Detect which cell encompasses the target text, then output its (X, Y) center coordinate. 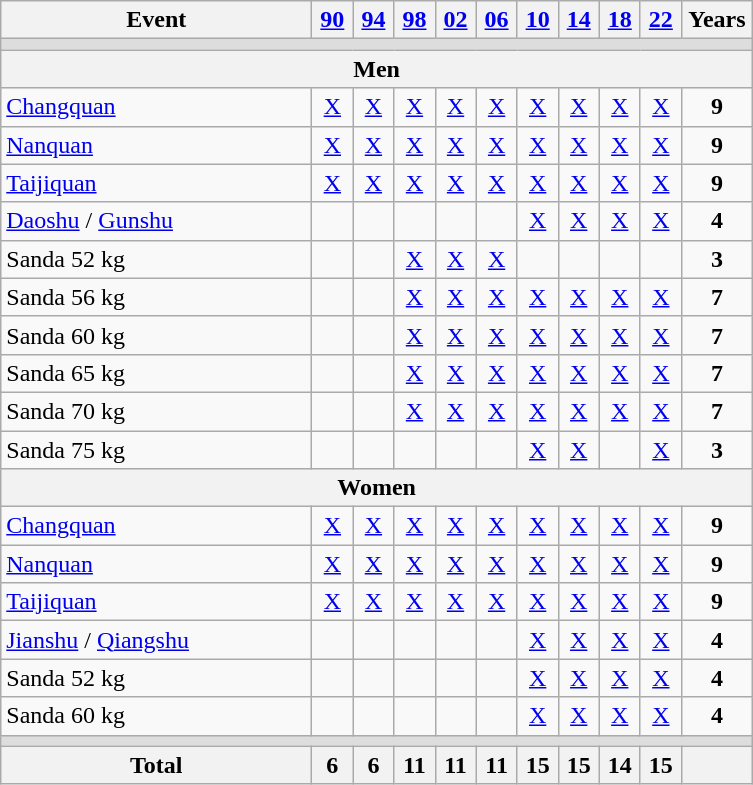
06 (496, 20)
18 (620, 20)
Sanda 75 kg (156, 449)
Men (377, 69)
Jianshu / Qiangshu (156, 640)
Event (156, 20)
Sanda 65 kg (156, 373)
02 (456, 20)
90 (332, 20)
Women (377, 488)
Daoshu / Gunshu (156, 221)
94 (374, 20)
22 (660, 20)
10 (538, 20)
Sanda 56 kg (156, 297)
98 (414, 20)
Total (156, 765)
Sanda 70 kg (156, 411)
Years (716, 20)
